Extract the [x, y] coordinate from the center of the cell holding the provided text.  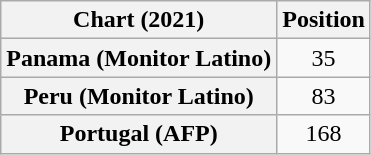
Chart (2021) [139, 20]
Peru (Monitor Latino) [139, 96]
168 [324, 134]
Portugal (AFP) [139, 134]
Panama (Monitor Latino) [139, 58]
Position [324, 20]
35 [324, 58]
83 [324, 96]
